Provide the (x, y) coordinate of the cell's center where the given text is located.  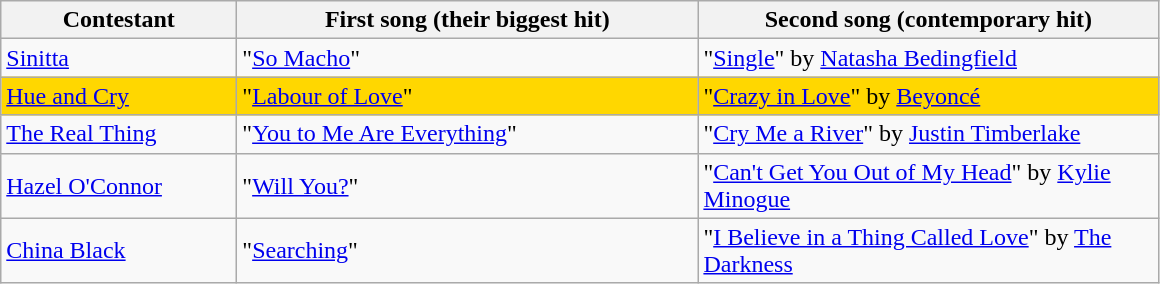
The Real Thing (119, 134)
Sinitta (119, 58)
"Labour of Love" (468, 96)
Contestant (119, 20)
"Can't Get You Out of My Head" by Kylie Minogue (928, 186)
"Crazy in Love" by Beyoncé (928, 96)
"I Believe in a Thing Called Love" by The Darkness (928, 250)
China Black (119, 250)
Hazel O'Connor (119, 186)
"Searching" (468, 250)
First song (their biggest hit) (468, 20)
"Will You?" (468, 186)
"Single" by Natasha Bedingfield (928, 58)
"Cry Me a River" by Justin Timberlake (928, 134)
Second song (contemporary hit) (928, 20)
"So Macho" (468, 58)
"You to Me Are Everything" (468, 134)
Hue and Cry (119, 96)
